Provide the [x, y] coordinate of the cell's center where the given text is located.  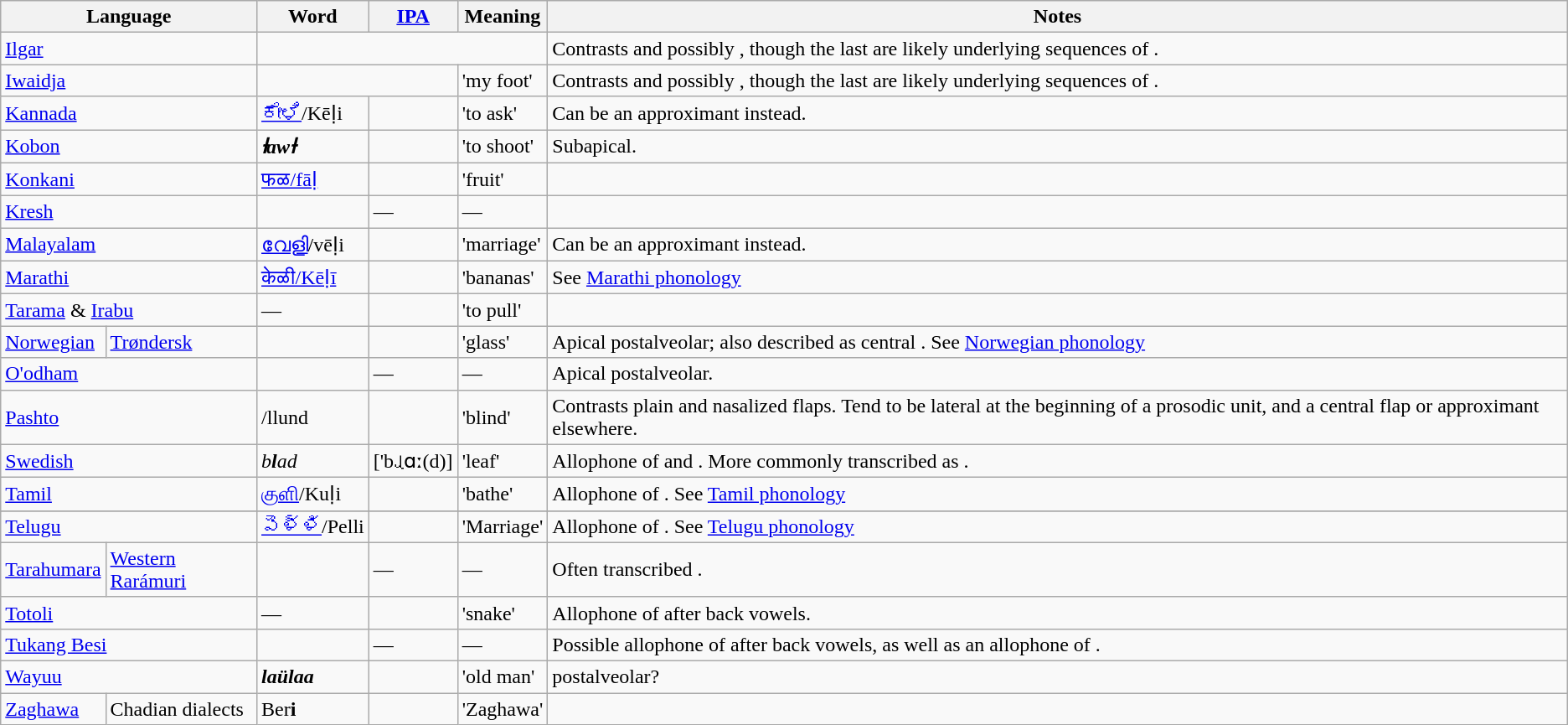
Tarama & Irabu [129, 310]
Iwaidja [129, 80]
Meaning [503, 17]
Konkani [129, 179]
'to pull' [503, 310]
फळ/fāḷ [313, 179]
Tarahumara [54, 570]
IPA [413, 17]
Malayalam [129, 245]
postalveolar? [1057, 676]
Totoli [129, 613]
O'odham [129, 374]
Allophone of . See Telugu phonology [1057, 526]
Swedish [129, 461]
Apical postalveolar. [1057, 374]
'marriage' [503, 245]
'fruit' [503, 179]
'bathe' [503, 495]
Notes [1057, 17]
'snake' [503, 613]
குளி/Kuḷi [313, 495]
Zaghawa [54, 708]
'bananas' [503, 277]
Beri [313, 708]
'old man' [503, 676]
Kobon [129, 146]
Allophone of after back vowels. [1057, 613]
Kannada [129, 113]
Chadian dialects [181, 708]
'blind' [503, 417]
'glass' [503, 342]
'leaf' [503, 461]
blad [313, 461]
വേളി/vēḷi [313, 245]
'Marriage' [503, 526]
ಕೇಳಿ/Kēḷi [313, 113]
'my foot' [503, 80]
Language [129, 17]
Apical postalveolar; also described as central . See Norwegian phonology [1057, 342]
Word [313, 17]
పెళ్ళి/Pelli [313, 526]
Trøndersk [181, 342]
/llund [313, 417]
Telugu [129, 526]
Wayuu [129, 676]
ƚawƚ [313, 146]
Subapical. [1057, 146]
Pashto [129, 417]
Tukang Besi [129, 645]
'to shoot' [503, 146]
laülaa [313, 676]
Often transcribed . [1057, 570]
Allophone of . See Tamil phonology [1057, 495]
'Zaghawa' [503, 708]
Marathi [129, 277]
Ilgar [129, 49]
Allophone of and . More commonly transcribed as . [1057, 461]
Norwegian [54, 342]
'to ask' [503, 113]
Kresh [129, 212]
['b𝼈ɑː(d)] [413, 461]
See Marathi phonology [1057, 277]
Tamil [129, 495]
केळी/Kēḷī [313, 277]
Possible allophone of after back vowels, as well as an allophone of . [1057, 645]
Contrasts plain and nasalized flaps. Tend to be lateral at the beginning of a prosodic unit, and a central flap or approximant elsewhere. [1057, 417]
Western Rarámuri [181, 570]
